Determine the [x, y] coordinate at the center of the cell enclosing the given text.  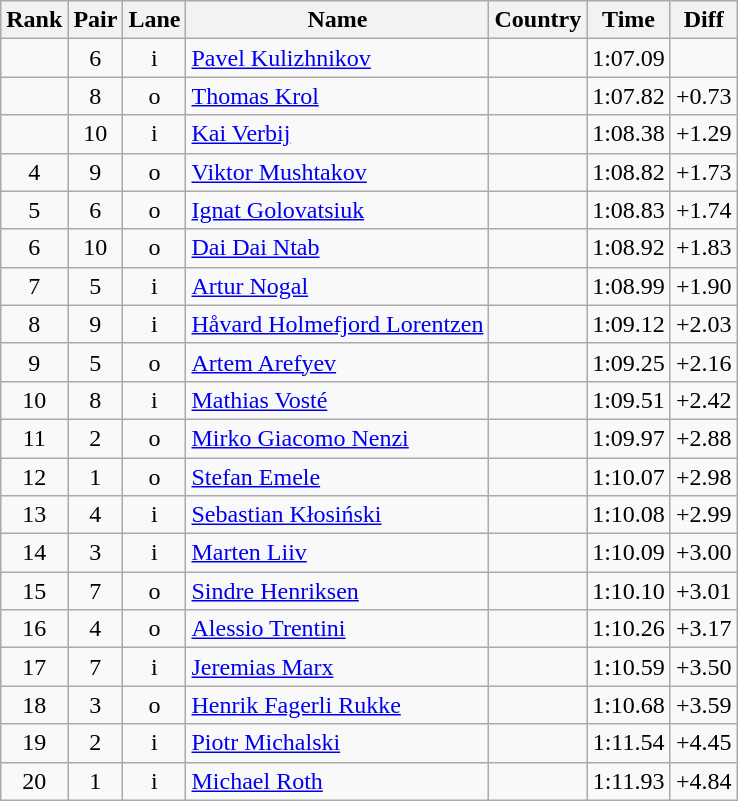
1:09.12 [629, 324]
Mathias Vosté [338, 400]
+1.73 [704, 172]
1:09.51 [629, 400]
Kai Verbij [338, 134]
1:10.68 [629, 705]
1:07.09 [629, 58]
+2.88 [704, 438]
15 [34, 591]
19 [34, 743]
Country [538, 20]
Jeremias Marx [338, 667]
18 [34, 705]
Henrik Fagerli Rukke [338, 705]
1:10.59 [629, 667]
+3.01 [704, 591]
+1.83 [704, 248]
11 [34, 438]
1:11.93 [629, 781]
+3.50 [704, 667]
Thomas Krol [338, 96]
Name [338, 20]
13 [34, 515]
Viktor Mushtakov [338, 172]
Lane [154, 20]
1:08.82 [629, 172]
1:07.82 [629, 96]
Håvard Holmefjord Lorentzen [338, 324]
Michael Roth [338, 781]
16 [34, 629]
+1.29 [704, 134]
1:11.54 [629, 743]
Rank [34, 20]
Artur Nogal [338, 286]
Pair [96, 20]
+2.98 [704, 477]
+2.42 [704, 400]
+4.45 [704, 743]
Alessio Trentini [338, 629]
1:10.26 [629, 629]
1:10.08 [629, 515]
1:08.38 [629, 134]
Mirko Giacomo Nenzi [338, 438]
+2.16 [704, 362]
1:09.97 [629, 438]
20 [34, 781]
+2.03 [704, 324]
+0.73 [704, 96]
+3.00 [704, 553]
1:10.07 [629, 477]
14 [34, 553]
Ignat Golovatsiuk [338, 210]
1:08.83 [629, 210]
Marten Liiv [338, 553]
12 [34, 477]
Dai Dai Ntab [338, 248]
+3.17 [704, 629]
Stefan Emele [338, 477]
17 [34, 667]
+2.99 [704, 515]
Pavel Kulizhnikov [338, 58]
+1.90 [704, 286]
Sindre Henriksen [338, 591]
1:08.99 [629, 286]
1:10.10 [629, 591]
Time [629, 20]
+3.59 [704, 705]
Artem Arefyev [338, 362]
+4.84 [704, 781]
1:10.09 [629, 553]
+1.74 [704, 210]
Sebastian Kłosiński [338, 515]
Piotr Michalski [338, 743]
Diff [704, 20]
1:09.25 [629, 362]
1:08.92 [629, 248]
